Find where the given text appears and provide that cell's center as (x, y) coordinate. 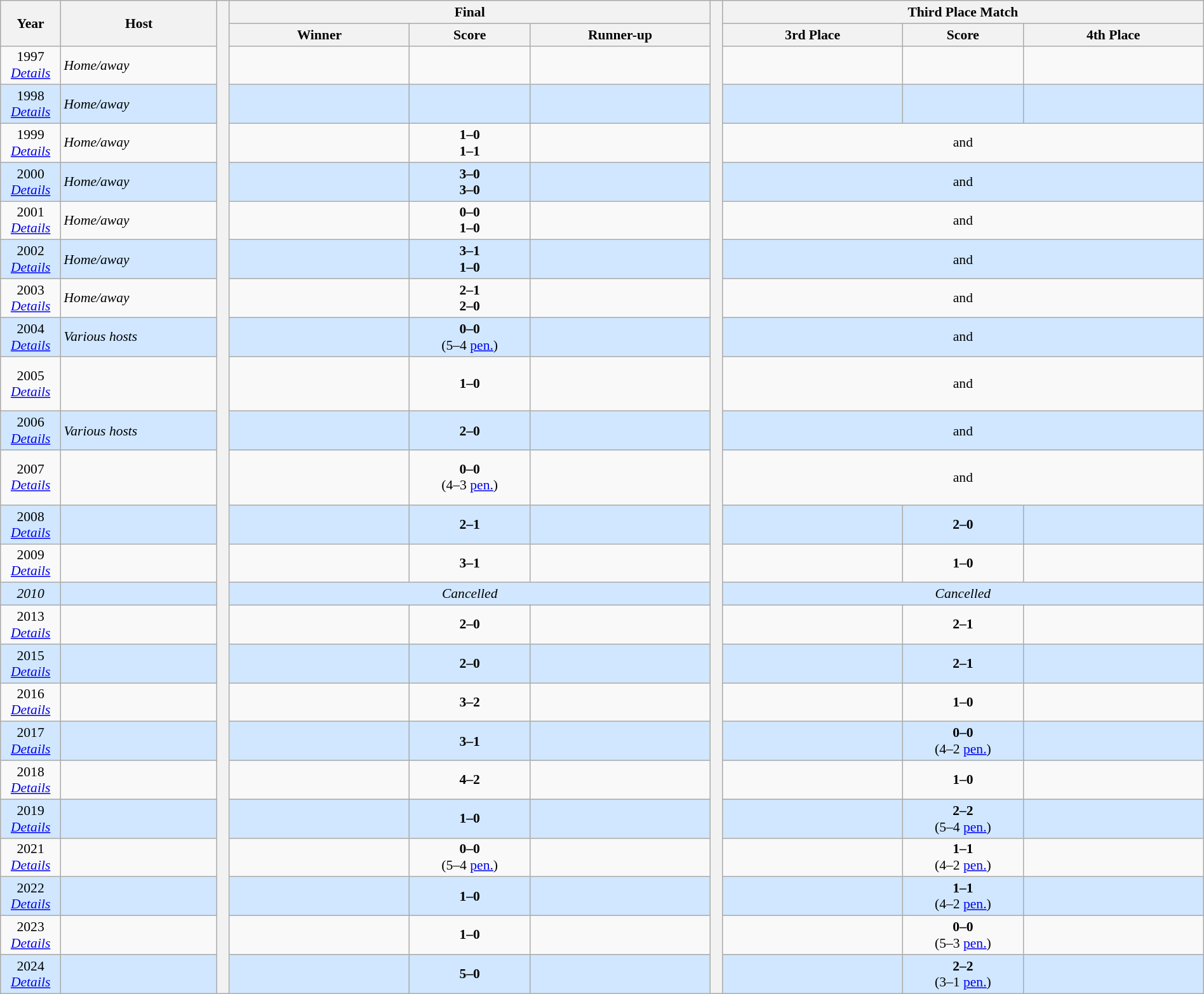
2000Details (30, 182)
4th Place (1113, 35)
3–0 3–0 (470, 182)
0–0(5–3 pen.) (963, 936)
3–1 1–0 (470, 259)
2–2(3–1 pen.) (963, 974)
0–0 1–0 (470, 221)
Final (470, 12)
2003Details (30, 298)
Third Place Match (963, 12)
2024Details (30, 974)
0–0(4–2 pen.) (963, 741)
2015Details (30, 664)
3–2 (470, 702)
2021Details (30, 857)
2016Details (30, 702)
2004Details (30, 336)
5–0 (470, 974)
2017Details (30, 741)
2010 (30, 594)
0–0(5–4 pen.) (470, 336)
2022Details (30, 896)
2009Details (30, 564)
2005Details (30, 383)
Runner-up (620, 35)
Winner (319, 35)
2002Details (30, 259)
2023Details (30, 936)
1999Details (30, 143)
2001Details (30, 221)
2–1 2–0 (470, 298)
2018Details (30, 779)
Host (138, 23)
2006Details (30, 430)
2007Details (30, 477)
2–2 (5–4 pen.) (963, 819)
2008Details (30, 524)
1998Details (30, 104)
1997Details (30, 65)
3rd Place (812, 35)
Year (30, 23)
2013Details (30, 625)
4–2 (470, 779)
0–0 (4–3 pen.) (470, 477)
0–0 (5–4 pen.) (470, 857)
2019Details (30, 819)
1–0 1–1 (470, 143)
